Capture the cell that displays the provided text and extract its [x, y] central coordinate. 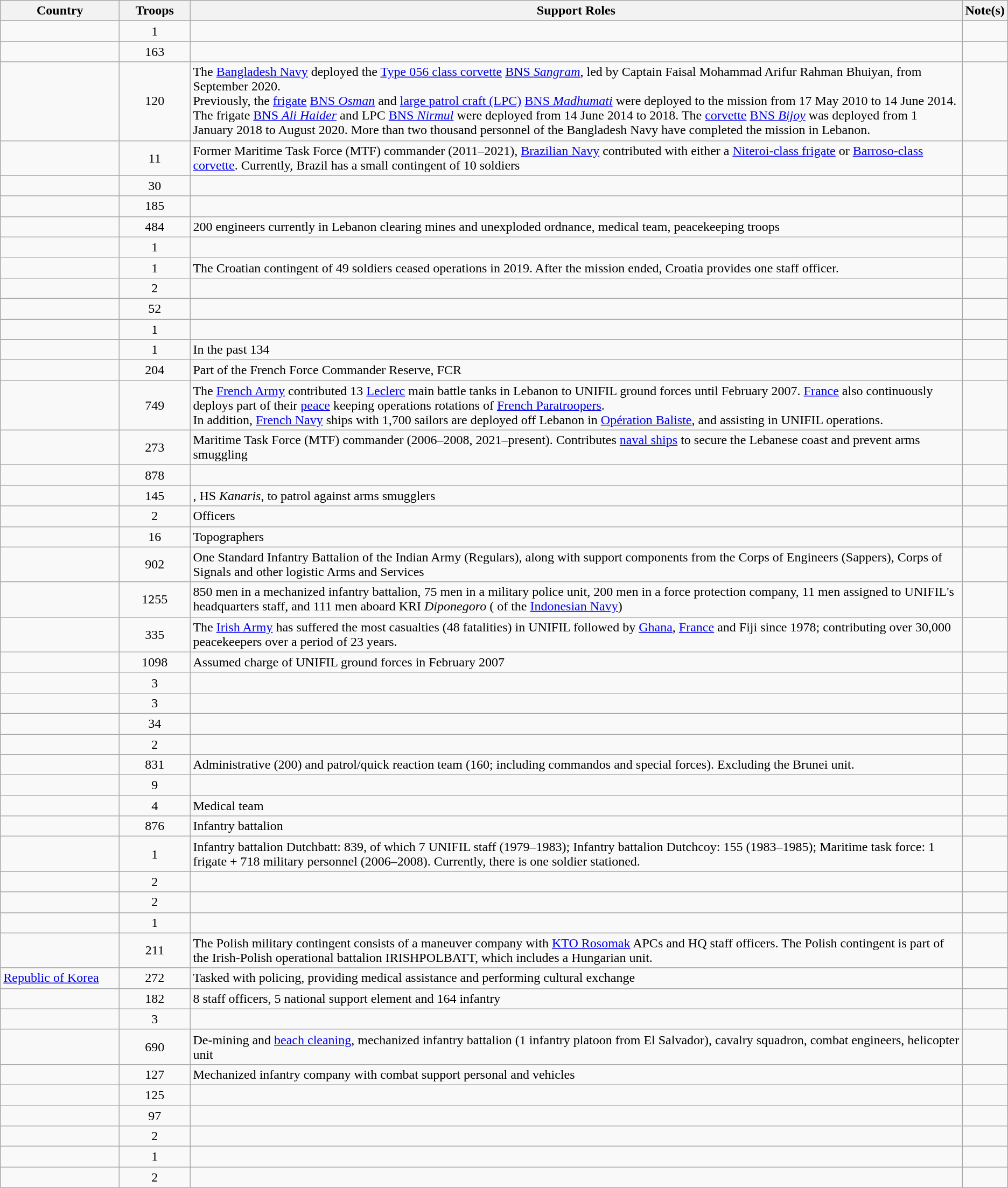
34 [155, 723]
Tasked with policing, providing medical assistance and performing cultural exchange [576, 978]
272 [155, 978]
120 [155, 101]
876 [155, 826]
145 [155, 496]
9 [155, 785]
185 [155, 206]
Part of the French Force Commander Reserve, FCR [576, 370]
, HS Kanaris, to patrol against arms smugglers [576, 496]
335 [155, 634]
Support Roles [576, 11]
97 [155, 1116]
Medical team [576, 806]
Note(s) [985, 11]
211 [155, 951]
902 [155, 564]
1255 [155, 600]
The Croatian contingent of 49 soldiers ceased operations in 2019. After the mission ended, Croatia provides one staff officer. [576, 268]
749 [155, 405]
In the past 134 [576, 350]
163 [155, 52]
484 [155, 227]
Mechanized infantry company with combat support personal and vehicles [576, 1074]
Republic of Korea [60, 978]
8 staff officers, 5 national support element and 164 infantry [576, 999]
Assumed charge of UNIFIL ground forces in February 2007 [576, 662]
Officers [576, 516]
30 [155, 186]
125 [155, 1095]
Topographers [576, 537]
11 [155, 158]
Maritime Task Force (MTF) commander (2006–2008, 2021–present). Contributes naval ships to secure the Lebanese coast and prevent arms smuggling [576, 448]
831 [155, 765]
Country [60, 11]
Troops [155, 11]
204 [155, 370]
690 [155, 1046]
16 [155, 537]
1098 [155, 662]
Administrative (200) and patrol/quick reaction team (160; including commandos and special forces). Excluding the Brunei unit. [576, 765]
127 [155, 1074]
878 [155, 475]
4 [155, 806]
273 [155, 448]
52 [155, 308]
Infantry battalion [576, 826]
200 engineers currently in Lebanon clearing mines and unexploded ordnance, medical team, peacekeeping troops [576, 227]
182 [155, 999]
